Determine the [x, y] coordinate at the center of the cell enclosing the given text.  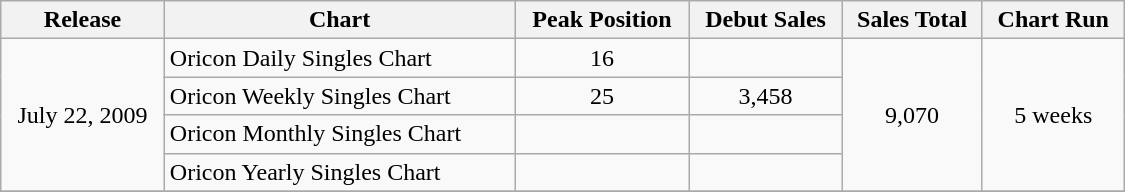
Oricon Weekly Singles Chart [340, 96]
25 [602, 96]
Peak Position [602, 20]
Oricon Daily Singles Chart [340, 58]
9,070 [912, 115]
Sales Total [912, 20]
3,458 [766, 96]
Chart [340, 20]
Debut Sales [766, 20]
Chart Run [1053, 20]
5 weeks [1053, 115]
Oricon Monthly Singles Chart [340, 134]
July 22, 2009 [83, 115]
Oricon Yearly Singles Chart [340, 172]
Release [83, 20]
16 [602, 58]
